From the cell containing the given text, extract its center point as (x, y) coordinate. 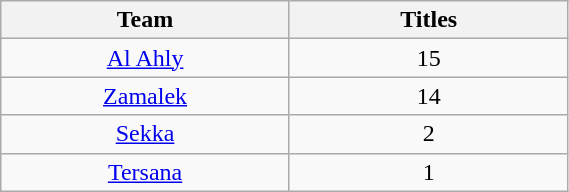
Titles (428, 20)
1 (428, 172)
14 (428, 96)
2 (428, 134)
Tersana (146, 172)
Zamalek (146, 96)
15 (428, 58)
Team (146, 20)
Sekka (146, 134)
Al Ahly (146, 58)
